Return the [X, Y] coordinate for the center point of the cell that contains the specified text.  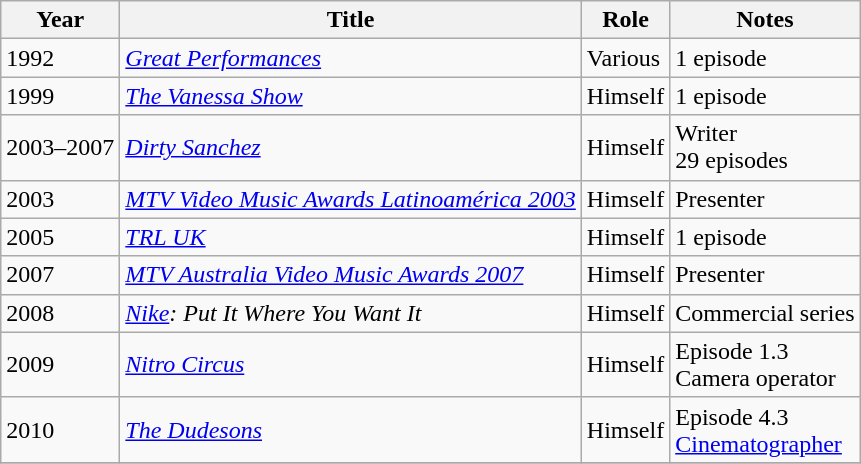
Great Performances [351, 58]
Nike: Put It Where You Want It [351, 313]
Year [60, 20]
2008 [60, 313]
2003–2007 [60, 148]
The Vanessa Show [351, 96]
1992 [60, 58]
The Dudesons [351, 430]
2007 [60, 275]
MTV Video Music Awards Latinoamérica 2003 [351, 199]
Dirty Sanchez [351, 148]
Episode 1.3Camera operator [765, 364]
TRL UK [351, 237]
2009 [60, 364]
2005 [60, 237]
Nitro Circus [351, 364]
Title [351, 20]
Commercial series [765, 313]
MTV Australia Video Music Awards 2007 [351, 275]
2003 [60, 199]
Writer29 episodes [765, 148]
1999 [60, 96]
Various [625, 58]
Role [625, 20]
Episode 4.3Cinematographer [765, 430]
Notes [765, 20]
2010 [60, 430]
